Return the [X, Y] coordinate for the center point of the cell that contains the specified text.  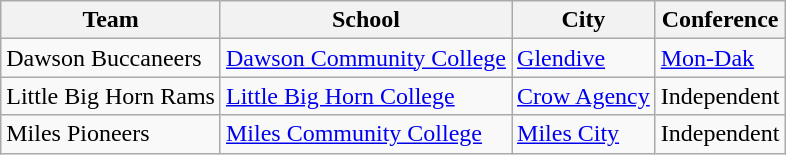
Team [111, 20]
City [584, 20]
Miles Community College [366, 134]
Conference [720, 20]
Mon-Dak [720, 58]
Miles City [584, 134]
Dawson Community College [366, 58]
Glendive [584, 58]
School [366, 20]
Miles Pioneers [111, 134]
Little Big Horn Rams [111, 96]
Crow Agency [584, 96]
Dawson Buccaneers [111, 58]
Little Big Horn College [366, 96]
